Return (X, Y) of the center of cell containing provided text 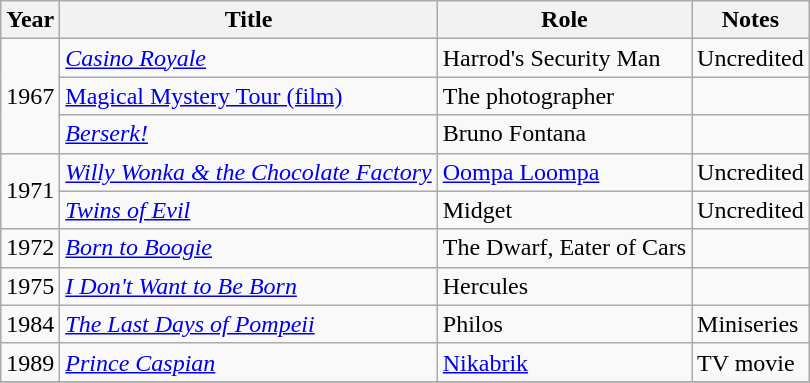
Miniseries (751, 324)
Year (30, 20)
The photographer (564, 96)
Title (248, 20)
Harrod's Security Man (564, 58)
Bruno Fontana (564, 134)
Willy Wonka & the Chocolate Factory (248, 172)
Philos (564, 324)
Midget (564, 210)
Casino Royale (248, 58)
The Last Days of Pompeii (248, 324)
Hercules (564, 286)
1975 (30, 286)
Role (564, 20)
Oompa Loompa (564, 172)
Prince Caspian (248, 362)
The Dwarf, Eater of Cars (564, 248)
1984 (30, 324)
1971 (30, 191)
1989 (30, 362)
Nikabrik (564, 362)
Born to Boogie (248, 248)
1972 (30, 248)
1967 (30, 96)
Magical Mystery Tour (film) (248, 96)
Berserk! (248, 134)
I Don't Want to Be Born (248, 286)
TV movie (751, 362)
Twins of Evil (248, 210)
Notes (751, 20)
